Extract the [X, Y] coordinate from the center of the cell holding the provided text.  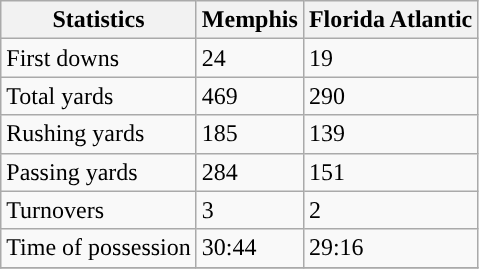
3 [250, 210]
Florida Atlantic [390, 20]
Passing yards [99, 172]
Total yards [99, 96]
First downs [99, 58]
24 [250, 58]
Turnovers [99, 210]
185 [250, 134]
139 [390, 134]
290 [390, 96]
2 [390, 210]
Rushing yards [99, 134]
469 [250, 96]
30:44 [250, 248]
151 [390, 172]
29:16 [390, 248]
Memphis [250, 20]
Statistics [99, 20]
Time of possession [99, 248]
284 [250, 172]
19 [390, 58]
